Capture the cell that displays the provided text and extract its [x, y] central coordinate. 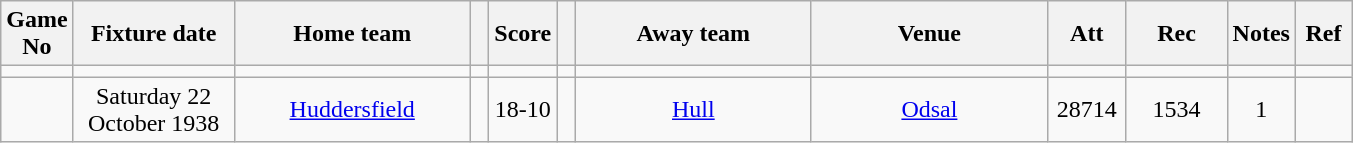
1 [1261, 110]
18-10 [523, 110]
Saturday 22 October 1938 [154, 110]
Fixture date [154, 34]
Hull [693, 110]
Notes [1261, 34]
Huddersfield [352, 110]
1534 [1176, 110]
28714 [1086, 110]
Odsal [929, 110]
Att [1086, 34]
Game No [37, 34]
Away team [693, 34]
Venue [929, 34]
Home team [352, 34]
Ref [1323, 34]
Score [523, 34]
Rec [1176, 34]
